Identify which cell holds the provided text, then report its [x, y] central coordinate. 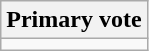
Primary vote [74, 20]
